For the text-containing cell, return its midpoint in [X, Y] coordinate format. 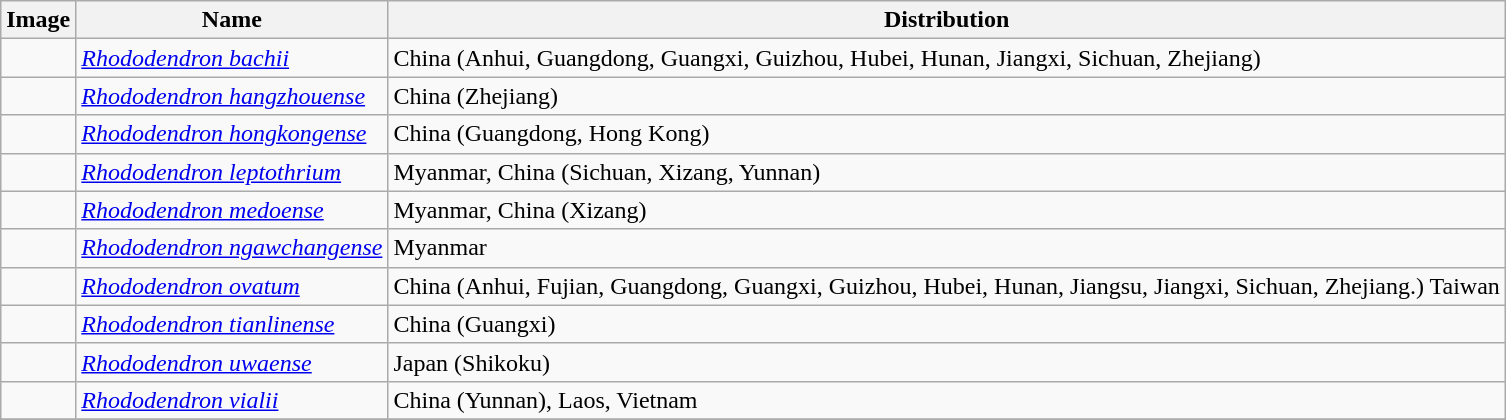
Rhododendron bachii [232, 58]
Distribution [946, 20]
Rhododendron medoense [232, 210]
Rhododendron hongkongense [232, 134]
China (Anhui, Fujian, Guangdong, Guangxi, Guizhou, Hubei, Hunan, Jiangsu, Jiangxi, Sichuan, Zhejiang.) Taiwan [946, 286]
Rhododendron uwaense [232, 362]
Image [38, 20]
China (Guangxi) [946, 324]
China (Yunnan), Laos, Vietnam [946, 400]
Myanmar [946, 248]
Rhododendron ovatum [232, 286]
China (Zhejiang) [946, 96]
Rhododendron ngawchangense [232, 248]
Japan (Shikoku) [946, 362]
China (Anhui, Guangdong, Guangxi, Guizhou, Hubei, Hunan, Jiangxi, Sichuan, Zhejiang) [946, 58]
Rhododendron leptothrium [232, 172]
Rhododendron hangzhouense [232, 96]
Name [232, 20]
Myanmar, China (Sichuan, Xizang, Yunnan) [946, 172]
China (Guangdong, Hong Kong) [946, 134]
Rhododendron vialii [232, 400]
Myanmar, China (Xizang) [946, 210]
Rhododendron tianlinense [232, 324]
